For the text-containing cell, return its midpoint in [x, y] coordinate format. 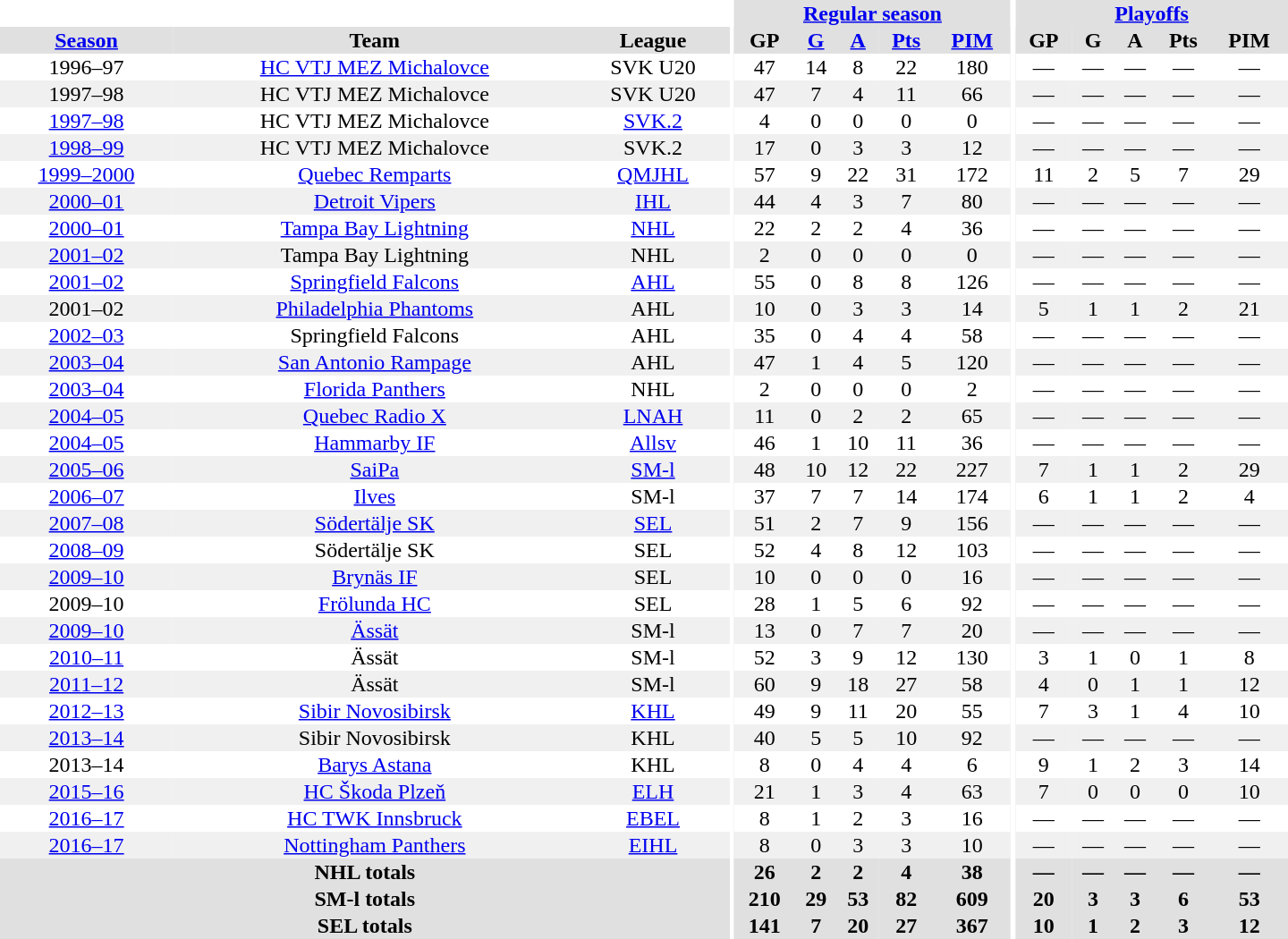
130 [972, 657]
HC Škoda Plzeň [374, 791]
SEL totals [365, 926]
180 [972, 67]
103 [972, 550]
QMJHL [653, 174]
156 [972, 523]
2015–16 [86, 791]
SaiPa [374, 469]
Allsv [653, 443]
HC TWK Innsbruck [374, 818]
2012–13 [86, 711]
28 [765, 604]
2002–03 [86, 335]
Quebec Remparts [374, 174]
80 [972, 201]
Florida Panthers [374, 389]
172 [972, 174]
SM-l totals [365, 899]
San Antonio Rampage [374, 362]
82 [907, 899]
65 [972, 416]
17 [765, 148]
Playoffs [1152, 13]
League [653, 40]
26 [765, 872]
2006–07 [86, 496]
Barys Astana [374, 765]
60 [765, 684]
31 [907, 174]
2011–12 [86, 684]
Ilves [374, 496]
NHL totals [365, 872]
35 [765, 335]
2005–06 [86, 469]
49 [765, 711]
2008–09 [86, 550]
Quebec Radio X [374, 416]
126 [972, 282]
2007–08 [86, 523]
44 [765, 201]
EIHL [653, 845]
227 [972, 469]
1998–99 [86, 148]
2010–11 [86, 657]
13 [765, 630]
Nottingham Panthers [374, 845]
609 [972, 899]
37 [765, 496]
66 [972, 94]
120 [972, 362]
Philadelphia Phantoms [374, 309]
46 [765, 443]
Detroit Vipers [374, 201]
367 [972, 926]
LNAH [653, 416]
Hammarby IF [374, 443]
174 [972, 496]
1999–2000 [86, 174]
Team [374, 40]
18 [859, 684]
Frölunda HC [374, 604]
1996–97 [86, 67]
210 [765, 899]
ELH [653, 791]
57 [765, 174]
EBEL [653, 818]
38 [972, 872]
Regular season [873, 13]
51 [765, 523]
141 [765, 926]
48 [765, 469]
Season [86, 40]
Brynäs IF [374, 577]
IHL [653, 201]
40 [765, 738]
63 [972, 791]
